Output the [X, Y] coordinate of the center of the cell containing the given text.  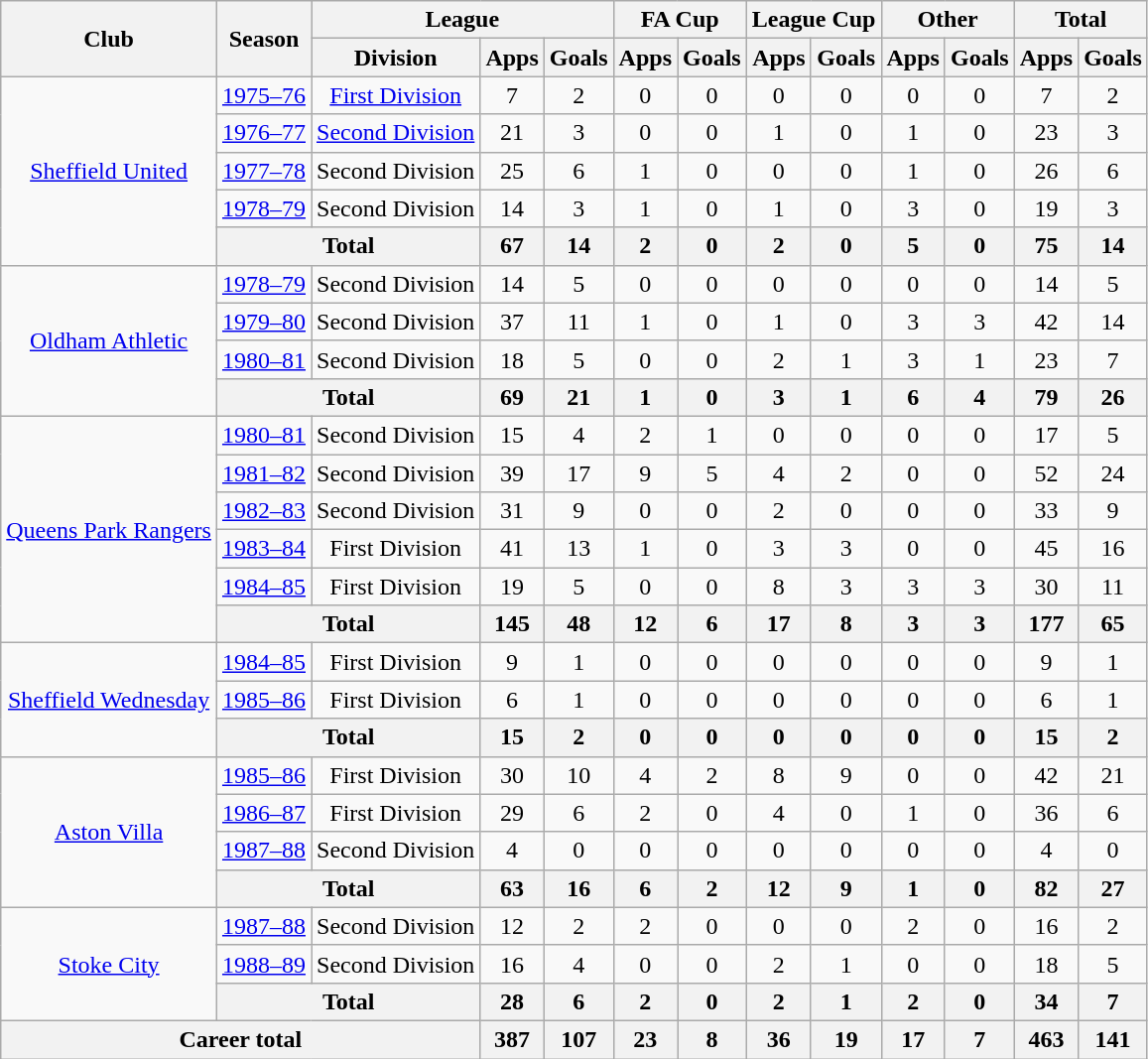
25 [512, 171]
1983–84 [264, 549]
33 [1046, 511]
13 [578, 549]
Career total [240, 1039]
79 [1046, 397]
1976–77 [264, 133]
28 [512, 1001]
63 [512, 888]
27 [1113, 888]
Division [396, 58]
1975–76 [264, 95]
Queens Park Rangers [109, 529]
Club [109, 39]
Other [948, 20]
Stoke City [109, 964]
45 [1046, 549]
387 [512, 1039]
1977–78 [264, 171]
10 [578, 775]
41 [512, 549]
29 [512, 813]
177 [1046, 624]
48 [578, 624]
1988–89 [264, 964]
Sheffield United [109, 171]
24 [1113, 473]
Aston Villa [109, 832]
67 [512, 246]
107 [578, 1039]
39 [512, 473]
141 [1113, 1039]
31 [512, 511]
League [462, 20]
145 [512, 624]
69 [512, 397]
463 [1046, 1039]
Season [264, 39]
FA Cup [680, 20]
34 [1046, 1001]
82 [1046, 888]
1982–83 [264, 511]
37 [512, 322]
65 [1113, 624]
Oldham Athletic [109, 340]
1981–82 [264, 473]
1986–87 [264, 813]
52 [1046, 473]
League Cup [814, 20]
Sheffield Wednesday [109, 700]
1979–80 [264, 322]
75 [1046, 246]
